Search for the cell housing the specified text and yield its (x, y) center coordinate. 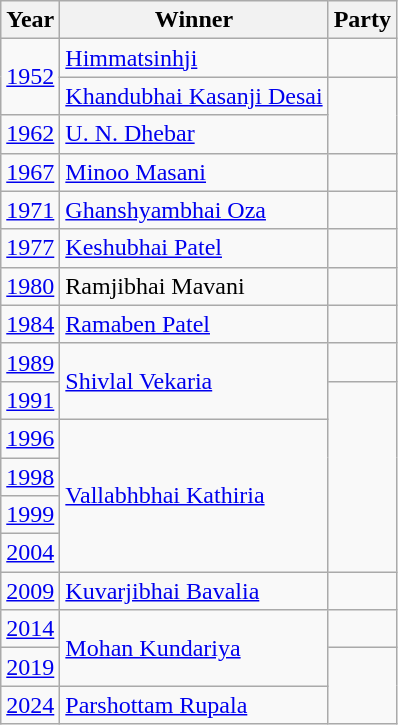
1977 (30, 248)
1999 (30, 515)
1971 (30, 210)
Kuvarjibhai Bavalia (194, 591)
1962 (30, 134)
1980 (30, 286)
2009 (30, 591)
Party (362, 20)
1996 (30, 438)
Ghanshyambhai Oza (194, 210)
Khandubhai Kasanji Desai (194, 96)
Keshubhai Patel (194, 248)
Minoo Masani (194, 172)
1984 (30, 324)
Shivlal Vekaria (194, 381)
1991 (30, 400)
2014 (30, 629)
1989 (30, 362)
2004 (30, 553)
Winner (194, 20)
2024 (30, 705)
U. N. Dhebar (194, 134)
1952 (30, 77)
1967 (30, 172)
Himmatsinhji (194, 58)
Mohan Kundariya (194, 648)
Parshottam Rupala (194, 705)
1998 (30, 477)
Ramaben Patel (194, 324)
Year (30, 20)
Vallabhbhai Kathiria (194, 495)
2019 (30, 667)
Ramjibhai Mavani (194, 286)
